Return the [x, y] coordinate for the center point of the cell that contains the specified text.  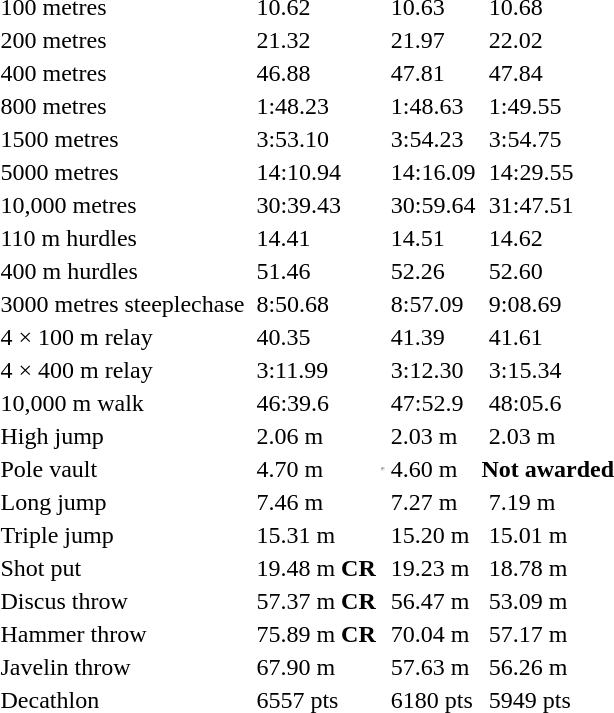
3:54.23 [433, 139]
41.39 [433, 337]
21.32 [316, 40]
7.46 m [316, 502]
3:12.30 [433, 370]
19.23 m [433, 568]
8:57.09 [433, 304]
57.37 m CR [316, 601]
19.48 m CR [316, 568]
67.90 m [316, 667]
14.51 [433, 238]
14:16.09 [433, 172]
8:50.68 [316, 304]
47:52.9 [433, 403]
30:39.43 [316, 205]
3:11.99 [316, 370]
1:48.23 [316, 106]
47.81 [433, 73]
2.03 m [433, 436]
4.70 m [316, 469]
75.89 m CR [316, 634]
51.46 [316, 271]
15.31 m [316, 535]
15.20 m [433, 535]
14:10.94 [316, 172]
56.47 m [433, 601]
14.41 [316, 238]
4.60 m [433, 469]
7.27 m [433, 502]
57.63 m [433, 667]
46.88 [316, 73]
46:39.6 [316, 403]
70.04 m [433, 634]
40.35 [316, 337]
21.97 [433, 40]
1:48.63 [433, 106]
52.26 [433, 271]
2.06 m [316, 436]
30:59.64 [433, 205]
3:53.10 [316, 139]
